Determine the [X, Y] coordinate at the center of the cell enclosing the given text.  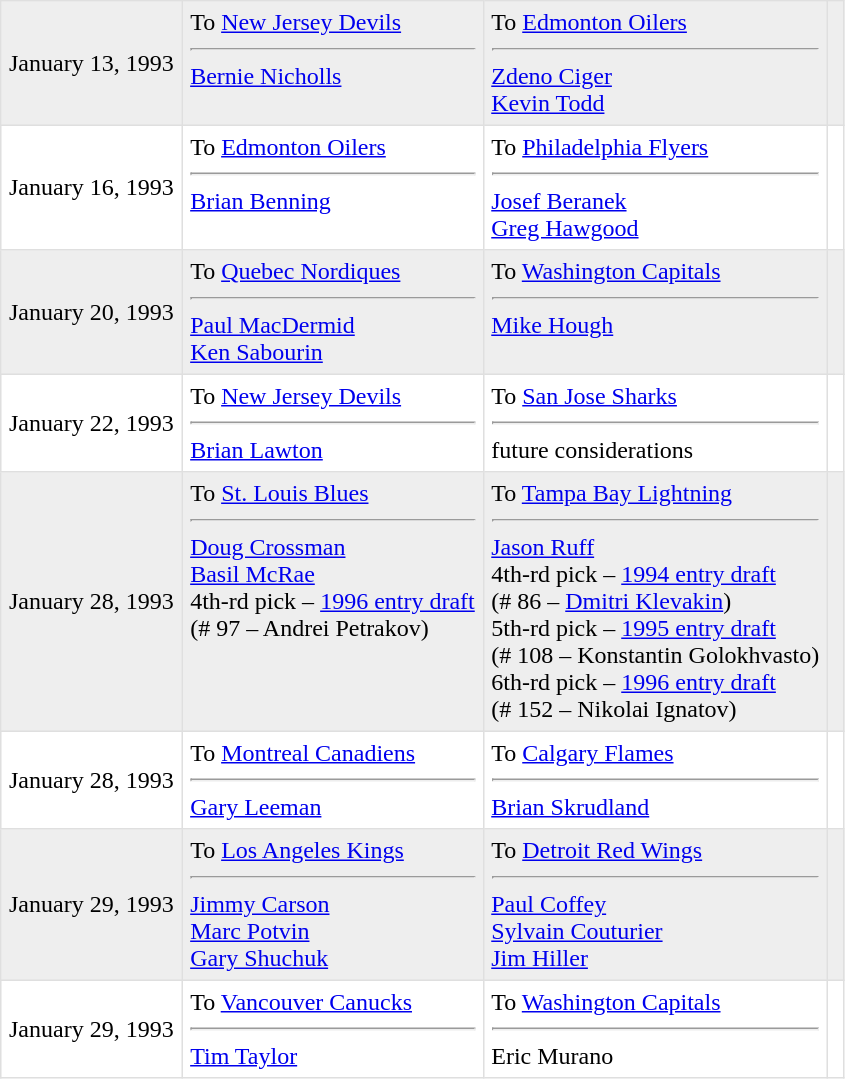
To St. Louis BluesDoug CrossmanBasil McRae4th-rd pick – 1996 entry draft(# 97 – Andrei Petrakov) [332, 602]
To Edmonton OilersBrian Benning [332, 187]
To Los Angeles KingsJimmy CarsonMarc PotvinGary Shuchuk [332, 905]
To Montreal CanadiensGary Leeman [332, 780]
To Detroit Red WingsPaul CoffeySylvain CouturierJim Hiller [655, 905]
To New Jersey DevilsBrian Lawton [332, 423]
To Quebec NordiquesPaul MacDermidKen Sabourin [332, 312]
January 20, 1993 [92, 312]
January 22, 1993 [92, 423]
To Washington CapitalsMike Hough [655, 312]
To Edmonton OilersZdeno CigerKevin Todd [655, 63]
To San Jose Sharksfuture considerations [655, 423]
To Calgary FlamesBrian Skrudland [655, 780]
To Washington CapitalsEric Murano [655, 1029]
To Vancouver CanucksTim Taylor [332, 1029]
January 16, 1993 [92, 187]
To Philadelphia FlyersJosef BeranekGreg Hawgood [655, 187]
January 13, 1993 [92, 63]
To New Jersey DevilsBernie Nicholls [332, 63]
